Output the (x, y) coordinate of the center of the cell containing the given text.  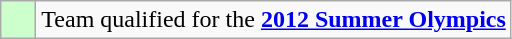
Team qualified for the 2012 Summer Olympics (274, 20)
